Pinpoint the cell where the given text exists, returning its [X, Y] midpoint coordinate. 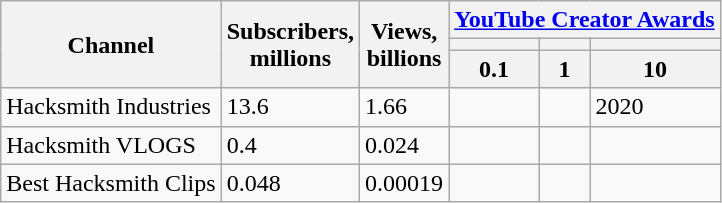
0.048 [290, 183]
0.024 [404, 145]
Hacksmith VLOGS [111, 145]
0.1 [494, 69]
13.6 [290, 107]
Best Hacksmith Clips [111, 183]
0.4 [290, 145]
Hacksmith Industries [111, 107]
Views,billions [404, 44]
1.66 [404, 107]
YouTube Creator Awards [585, 20]
1 [564, 69]
2020 [655, 107]
0.00019 [404, 183]
Channel [111, 44]
10 [655, 69]
Subscribers,millions [290, 44]
